Extract the [x, y] coordinate from the center of the cell holding the provided text.  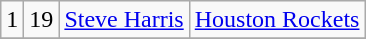
1 [12, 20]
Houston Rockets [277, 20]
19 [42, 20]
Steve Harris [124, 20]
